Identify which cell holds the provided text, then report its [x, y] central coordinate. 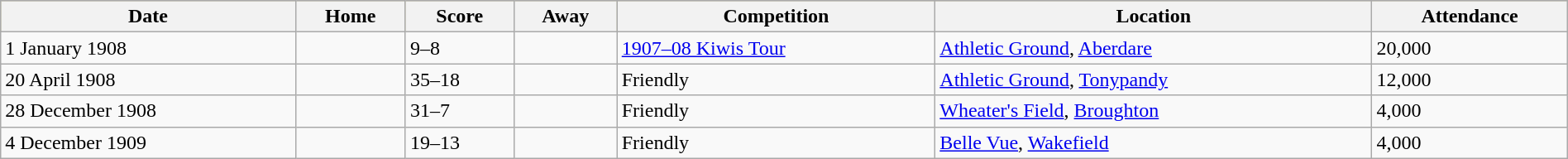
4 December 1909 [148, 142]
12,000 [1470, 79]
28 December 1908 [148, 111]
31–7 [460, 111]
Home [351, 17]
19–13 [460, 142]
Competition [776, 17]
1907–08 Kiwis Tour [776, 48]
20 April 1908 [148, 79]
20,000 [1470, 48]
Location [1154, 17]
Athletic Ground, Tonypandy [1154, 79]
Wheater's Field, Broughton [1154, 111]
Belle Vue, Wakefield [1154, 142]
Attendance [1470, 17]
Score [460, 17]
Date [148, 17]
Athletic Ground, Aberdare [1154, 48]
35–18 [460, 79]
9–8 [460, 48]
1 January 1908 [148, 48]
Away [566, 17]
